Locate the cell with the specified text and output its [x, y] center coordinate. 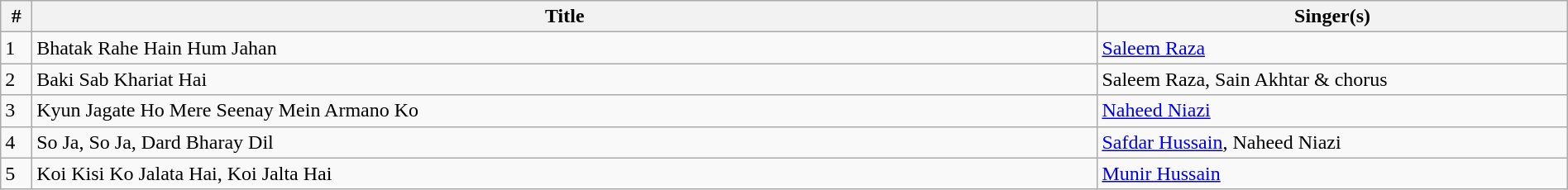
Singer(s) [1332, 17]
Saleem Raza [1332, 48]
Koi Kisi Ko Jalata Hai, Koi Jalta Hai [565, 173]
Naheed Niazi [1332, 111]
So Ja, So Ja, Dard Bharay Dil [565, 142]
Saleem Raza, Sain Akhtar & chorus [1332, 79]
4 [17, 142]
5 [17, 173]
Title [565, 17]
1 [17, 48]
3 [17, 111]
# [17, 17]
Kyun Jagate Ho Mere Seenay Mein Armano Ko [565, 111]
Safdar Hussain, Naheed Niazi [1332, 142]
Bhatak Rahe Hain Hum Jahan [565, 48]
2 [17, 79]
Baki Sab Khariat Hai [565, 79]
Munir Hussain [1332, 173]
